Return the (X, Y) coordinate for the center point of the cell that contains the specified text.  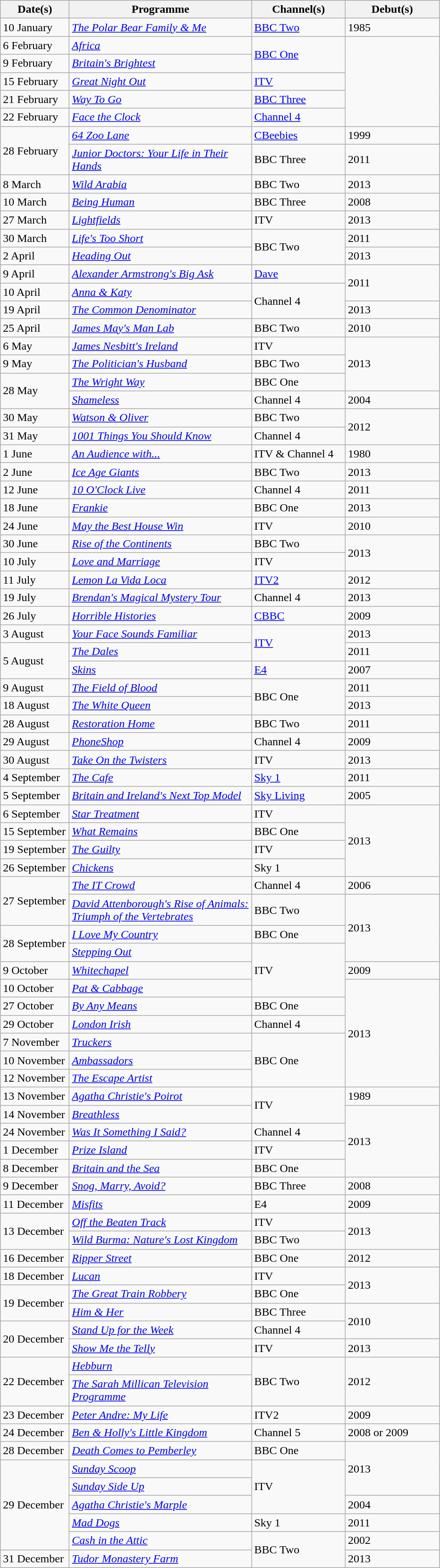
The Polar Bear Family & Me (161, 27)
The Great Train Robbery (161, 1294)
James Nesbitt's Ireland (161, 346)
19 September (35, 850)
Misfits (161, 1204)
CBeebies (298, 135)
Sky Living (298, 795)
Britain's Brightest (161, 63)
8 December (35, 1168)
Shameless (161, 400)
Skins (161, 670)
Anna & Katy (161, 292)
Star Treatment (161, 813)
Frankie (161, 508)
The Field of Blood (161, 688)
10 July (35, 562)
London Irish (161, 1024)
1989 (392, 1096)
What Remains (161, 832)
Brendan's Magical Mystery Tour (161, 598)
Mad Dogs (161, 1523)
27 October (35, 1006)
13 December (35, 1231)
ITV & Channel 4 (298, 454)
29 August (35, 741)
26 July (35, 616)
9 May (35, 364)
Face the Clock (161, 117)
28 February (35, 150)
18 June (35, 508)
22 February (35, 117)
2008 or 2009 (392, 1433)
10 November (35, 1060)
PhoneShop (161, 741)
Truckers (161, 1042)
30 May (35, 418)
1999 (392, 135)
Ice Age Giants (161, 472)
Way To Go (161, 99)
10 January (35, 27)
1980 (392, 454)
The Common Denominator (161, 310)
2002 (392, 1541)
6 February (35, 45)
31 May (35, 436)
2 April (35, 256)
Cash in the Attic (161, 1541)
Stand Up for the Week (161, 1330)
Debut(s) (392, 9)
Was It Something I Said? (161, 1132)
6 May (35, 346)
30 August (35, 759)
Snog, Marry, Avoid? (161, 1186)
Stepping Out (161, 952)
2 June (35, 472)
Wild Burma: Nature's Lost Kingdom (161, 1240)
25 April (35, 328)
1 June (35, 454)
18 December (35, 1276)
14 November (35, 1114)
24 December (35, 1433)
6 September (35, 813)
Britain and Ireland's Next Top Model (161, 795)
David Attenborough's Rise of Animals: Triumph of the Vertebrates (161, 910)
Hebburn (161, 1366)
15 September (35, 832)
Lemon La Vida Loca (161, 580)
21 February (35, 99)
11 December (35, 1204)
The Sarah Millican Television Programme (161, 1390)
The Dales (161, 652)
24 November (35, 1132)
Whitechapel (161, 970)
Africa (161, 45)
13 November (35, 1096)
Chickens (161, 868)
29 December (35, 1505)
5 September (35, 795)
1 December (35, 1150)
19 April (35, 310)
30 March (35, 238)
Rise of the Continents (161, 544)
Death Comes to Pemberley (161, 1451)
Tudor Monastery Farm (161, 1559)
28 May (35, 391)
30 June (35, 544)
Date(s) (35, 9)
Heading Out (161, 256)
The White Queen (161, 706)
12 June (35, 490)
The Wright Way (161, 382)
18 August (35, 706)
5 August (35, 661)
4 September (35, 777)
The IT Crowd (161, 886)
27 September (35, 901)
2006 (392, 886)
12 November (35, 1078)
7 November (35, 1042)
1985 (392, 27)
28 September (35, 943)
Sunday Side Up (161, 1487)
28 August (35, 724)
9 October (35, 970)
By Any Means (161, 1006)
Your Face Sounds Familiar (161, 634)
Horrible Histories (161, 616)
16 December (35, 1258)
11 July (35, 580)
Show Me the Telly (161, 1348)
Lucan (161, 1276)
The Politician's Husband (161, 364)
2005 (392, 795)
Junior Doctors: Your Life in Their Hands (161, 160)
Ambassadors (161, 1060)
3 August (35, 634)
Him & Her (161, 1312)
20 December (35, 1339)
Watson & Oliver (161, 418)
24 June (35, 526)
9 February (35, 63)
Programme (161, 9)
10 March (35, 202)
Prize Island (161, 1150)
Wild Arabia (161, 184)
Channel(s) (298, 9)
26 September (35, 868)
19 July (35, 598)
Take On the Twisters (161, 759)
Ben & Holly's Little Kingdom (161, 1433)
Love and Marriage (161, 562)
28 December (35, 1451)
I Love My Country (161, 934)
The Escape Artist (161, 1078)
2007 (392, 670)
23 December (35, 1414)
Channel 5 (298, 1433)
Breathless (161, 1114)
CBBC (298, 616)
An Audience with... (161, 454)
Agatha Christie's Poirot (161, 1096)
9 April (35, 274)
8 March (35, 184)
Ripper Street (161, 1258)
May the Best House Win (161, 526)
22 December (35, 1381)
31 December (35, 1559)
Pat & Cabbage (161, 988)
10 October (35, 988)
19 December (35, 1303)
64 Zoo Lane (161, 135)
The Guilty (161, 850)
Alexander Armstrong's Big Ask (161, 274)
Britain and the Sea (161, 1168)
27 March (35, 220)
Restoration Home (161, 724)
9 December (35, 1186)
10 O'Clock Live (161, 490)
Peter Andre: My Life (161, 1414)
Agatha Christie's Marple (161, 1505)
15 February (35, 81)
10 April (35, 292)
Being Human (161, 202)
Sunday Scoop (161, 1469)
The Cafe (161, 777)
1001 Things You Should Know (161, 436)
29 October (35, 1024)
Dave (298, 274)
Lightfields (161, 220)
James May's Man Lab (161, 328)
Great Night Out (161, 81)
Life's Too Short (161, 238)
9 August (35, 688)
Off the Beaten Track (161, 1222)
